Detect which cell encompasses the target text, then output its [x, y] center coordinate. 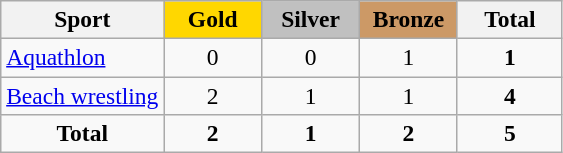
Silver [311, 19]
Aquathlon [82, 57]
Bronze [409, 19]
5 [510, 133]
Beach wrestling [82, 95]
4 [510, 95]
Gold [213, 19]
Sport [82, 19]
